Return [X, Y] of the center of cell containing provided text 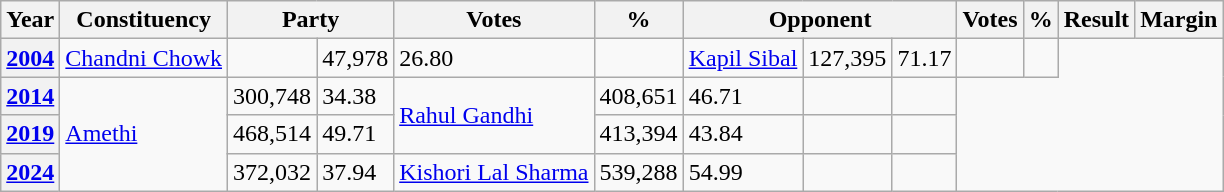
Rahul Gandhi [494, 115]
2004 [30, 58]
Constituency [144, 20]
49.71 [356, 134]
127,395 [848, 58]
Year [30, 20]
34.38 [356, 96]
Chandni Chowk [144, 58]
37.94 [356, 172]
Kishori Lal Sharma [494, 172]
26.80 [494, 58]
Kapil Sibal [743, 58]
539,288 [638, 172]
413,394 [638, 134]
2024 [30, 172]
468,514 [272, 134]
71.17 [924, 58]
408,651 [638, 96]
Opponent [820, 20]
Result [1096, 20]
47,978 [356, 58]
2014 [30, 96]
54.99 [743, 172]
300,748 [272, 96]
372,032 [272, 172]
Amethi [144, 134]
Party [311, 20]
2019 [30, 134]
46.71 [743, 96]
Margin [1179, 20]
43.84 [743, 134]
